For the text-containing cell, return its midpoint in (X, Y) coordinate format. 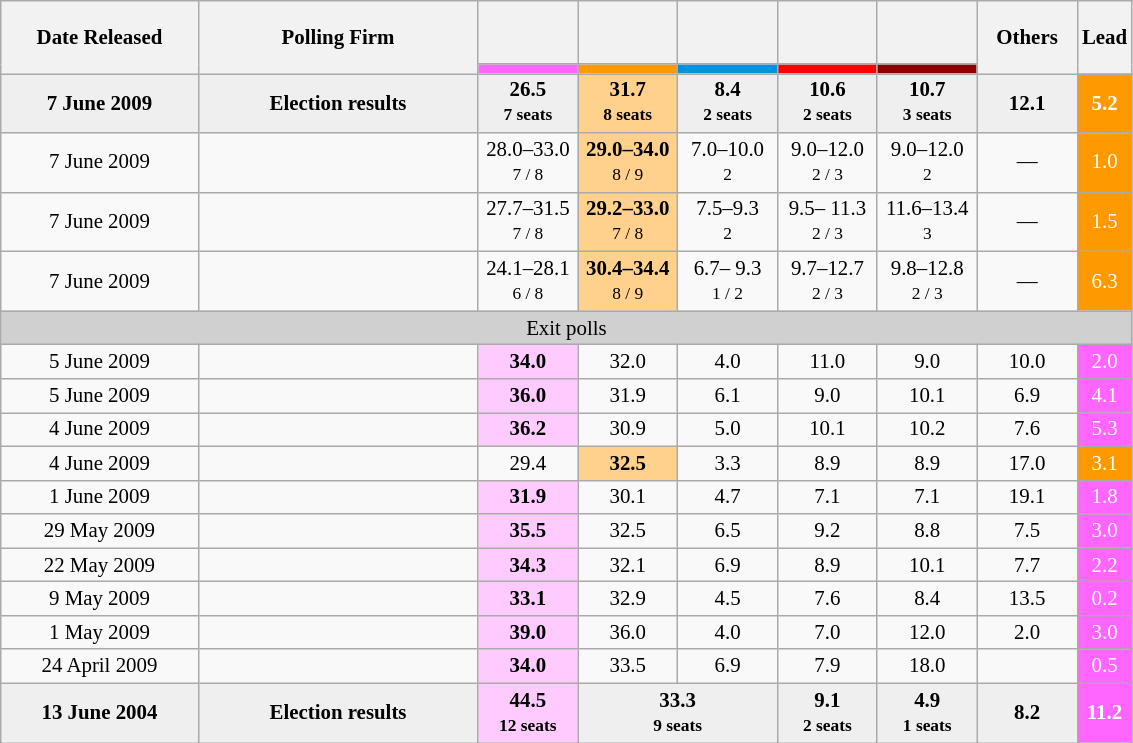
29.4 (528, 463)
Polling Firm (338, 38)
32.9 (628, 599)
31.78 seats (628, 104)
11.0 (827, 362)
6.7– 9.31 / 2 (728, 282)
28.0–33.07 / 8 (528, 162)
6.5 (728, 531)
26.57 seats (528, 104)
29 May 2009 (100, 531)
1.8 (1104, 497)
9.0–12.02 (927, 162)
19.1 (1027, 497)
24.1–28.16 / 8 (528, 282)
7.7 (1027, 565)
17.0 (1027, 463)
8.4 (927, 599)
4.1 (1104, 396)
13.5 (1027, 599)
12.0 (927, 632)
11.2 (1104, 712)
1 May 2009 (100, 632)
22 May 2009 (100, 565)
9 May 2009 (100, 599)
11.6–13.43 (927, 222)
9.5– 11.32 / 3 (827, 222)
10.0 (1027, 362)
10.73 seats (927, 104)
44.512 seats (528, 712)
12.1 (1027, 104)
5.3 (1104, 429)
0.2 (1104, 599)
32.1 (628, 565)
30.4–34.48 / 9 (628, 282)
9.7–12.72 / 3 (827, 282)
7.9 (827, 666)
6.1 (728, 396)
4.7 (728, 497)
3.1 (1104, 463)
30.1 (628, 497)
8.8 (927, 531)
9.8–12.82 / 3 (927, 282)
3.3 (728, 463)
5.2 (1104, 104)
5.0 (728, 429)
8.42 seats (728, 104)
10.62 seats (827, 104)
6.3 (1104, 282)
29.0–34.08 / 9 (628, 162)
7.5 (1027, 531)
36.2 (528, 429)
4.91 seats (927, 712)
4.5 (728, 599)
33.5 (628, 666)
10.2 (927, 429)
32.0 (628, 362)
24 April 2009 (100, 666)
9.2 (827, 531)
Lead (1104, 38)
33.39 seats (678, 712)
1.5 (1104, 222)
27.7–31.57 / 8 (528, 222)
Date Released (100, 38)
0.5 (1104, 666)
29.2–33.07 / 8 (628, 222)
35.5 (528, 531)
30.9 (628, 429)
13 June 2004 (100, 712)
33.1 (528, 599)
18.0 (927, 666)
7.5–9.32 (728, 222)
9.0–12.02 / 3 (827, 162)
1 June 2009 (100, 497)
7.0 (827, 632)
34.3 (528, 565)
7.0–10.02 (728, 162)
1.0 (1104, 162)
9.12 seats (827, 712)
8.2 (1027, 712)
Exit polls (566, 328)
39.0 (528, 632)
Others (1027, 38)
2.2 (1104, 565)
